Find where the given text appears and provide that cell's center as (X, Y) coordinate. 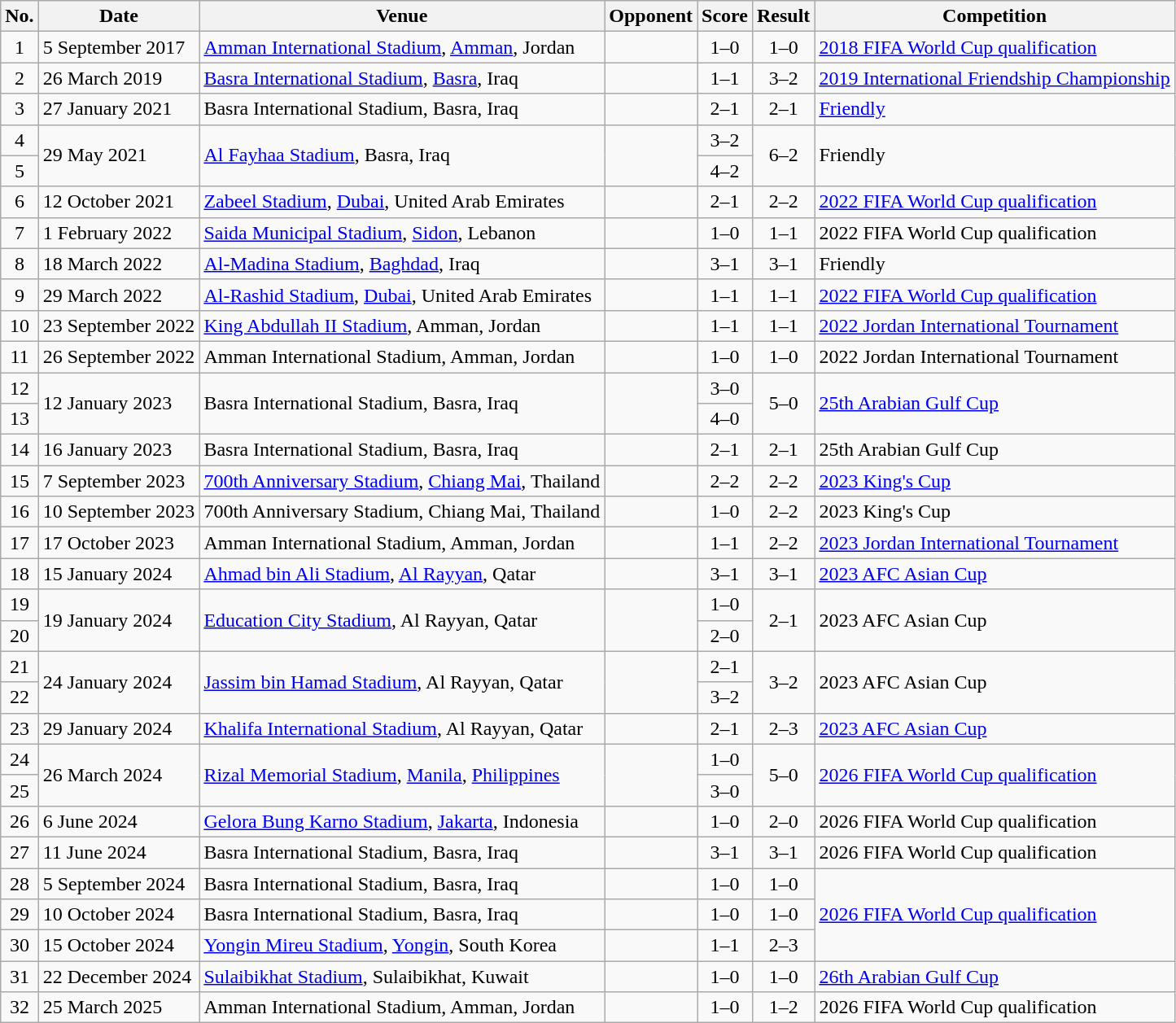
Al-Madina Stadium, Baghdad, Iraq (402, 264)
Ahmad bin Ali Stadium, Al Rayyan, Qatar (402, 574)
1–2 (783, 1008)
24 January 2024 (119, 682)
Score (725, 16)
18 March 2022 (119, 264)
26th Arabian Gulf Cup (995, 977)
4 (20, 140)
King Abdullah II Stadium, Amman, Jordan (402, 326)
24 (20, 759)
28 (20, 883)
9 (20, 295)
5 (20, 171)
16 (20, 512)
2018 FIFA World Cup qualification (995, 47)
29 (20, 915)
4–0 (725, 419)
Date (119, 16)
29 May 2021 (119, 155)
7 September 2023 (119, 481)
15 January 2024 (119, 574)
6 (20, 202)
Sulaibikhat Stadium, Sulaibikhat, Kuwait (402, 977)
6–2 (783, 155)
30 (20, 946)
15 October 2024 (119, 946)
11 June 2024 (119, 852)
1 (20, 47)
25 (20, 790)
Opponent (651, 16)
19 January 2024 (119, 620)
2019 International Friendship Championship (995, 78)
5 September 2024 (119, 883)
27 January 2021 (119, 109)
23 September 2022 (119, 326)
29 March 2022 (119, 295)
4–2 (725, 171)
26 (20, 821)
Saida Municipal Stadium, Sidon, Lebanon (402, 233)
17 (20, 543)
3 (20, 109)
Education City Stadium, Al Rayyan, Qatar (402, 620)
20 (20, 636)
18 (20, 574)
10 (20, 326)
22 (20, 697)
7 (20, 233)
8 (20, 264)
26 September 2022 (119, 356)
23 (20, 728)
1 February 2022 (119, 233)
12 January 2023 (119, 404)
17 October 2023 (119, 543)
Rizal Memorial Stadium, Manila, Philippines (402, 775)
27 (20, 852)
25 March 2025 (119, 1008)
29 January 2024 (119, 728)
Zabeel Stadium, Dubai, United Arab Emirates (402, 202)
Competition (995, 16)
Al-Rashid Stadium, Dubai, United Arab Emirates (402, 295)
10 September 2023 (119, 512)
19 (20, 605)
Gelora Bung Karno Stadium, Jakarta, Indonesia (402, 821)
31 (20, 977)
Khalifa International Stadium, Al Rayyan, Qatar (402, 728)
15 (20, 481)
21 (20, 667)
Al Fayhaa Stadium, Basra, Iraq (402, 155)
11 (20, 356)
16 January 2023 (119, 450)
32 (20, 1008)
22 December 2024 (119, 977)
2023 Jordan International Tournament (995, 543)
12 October 2021 (119, 202)
2 (20, 78)
12 (20, 388)
Yongin Mireu Stadium, Yongin, South Korea (402, 946)
10 October 2024 (119, 915)
14 (20, 450)
5 September 2017 (119, 47)
26 March 2019 (119, 78)
6 June 2024 (119, 821)
13 (20, 419)
Venue (402, 16)
26 March 2024 (119, 775)
No. (20, 16)
Result (783, 16)
Jassim bin Hamad Stadium, Al Rayyan, Qatar (402, 682)
